Extract the (x, y) coordinate from the center of the cell holding the provided text.  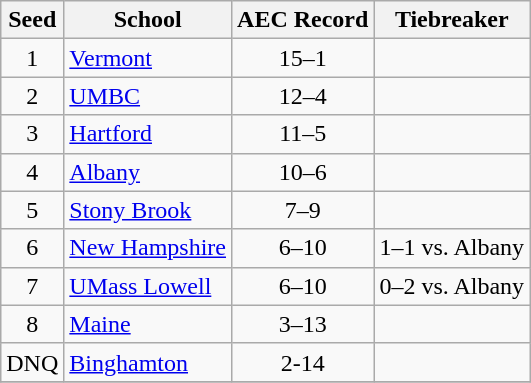
4 (32, 172)
UMBC (148, 96)
0–2 vs. Albany (452, 286)
1–1 vs. Albany (452, 248)
Albany (148, 172)
Hartford (148, 134)
15–1 (303, 58)
Stony Brook (148, 210)
Seed (32, 20)
1 (32, 58)
7–9 (303, 210)
AEC Record (303, 20)
Tiebreaker (452, 20)
2 (32, 96)
Binghamton (148, 362)
Vermont (148, 58)
12–4 (303, 96)
3 (32, 134)
New Hampshire (148, 248)
3–13 (303, 324)
11–5 (303, 134)
6 (32, 248)
Maine (148, 324)
7 (32, 286)
School (148, 20)
DNQ (32, 362)
UMass Lowell (148, 286)
5 (32, 210)
10–6 (303, 172)
2-14 (303, 362)
8 (32, 324)
